Detect which cell encompasses the target text, then output its [X, Y] center coordinate. 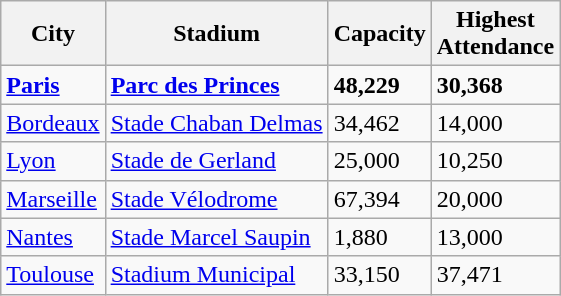
Marseille [53, 199]
67,394 [380, 199]
Toulouse [53, 275]
33,150 [380, 275]
Capacity [380, 34]
Stadium Municipal [216, 275]
37,471 [495, 275]
10,250 [495, 161]
20,000 [495, 199]
City [53, 34]
13,000 [495, 237]
Stade de Gerland [216, 161]
34,462 [380, 123]
14,000 [495, 123]
30,368 [495, 85]
Paris [53, 85]
48,229 [380, 85]
Lyon [53, 161]
Parc des Princes [216, 85]
Stade Chaban Delmas [216, 123]
Nantes [53, 237]
25,000 [380, 161]
Bordeaux [53, 123]
Stade Marcel Saupin [216, 237]
HighestAttendance [495, 34]
1,880 [380, 237]
Stadium [216, 34]
Stade Vélodrome [216, 199]
